Return (X, Y) of the center of cell containing provided text 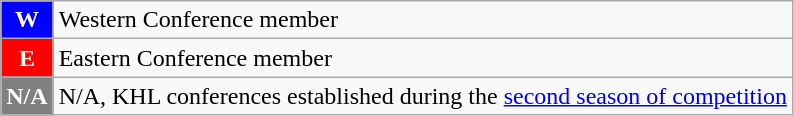
W (27, 20)
N/A, KHL conferences established during the second season of competition (422, 96)
Western Conference member (422, 20)
N/A (27, 96)
Eastern Conference member (422, 58)
E (27, 58)
